Return (X, Y) of the center of cell containing provided text 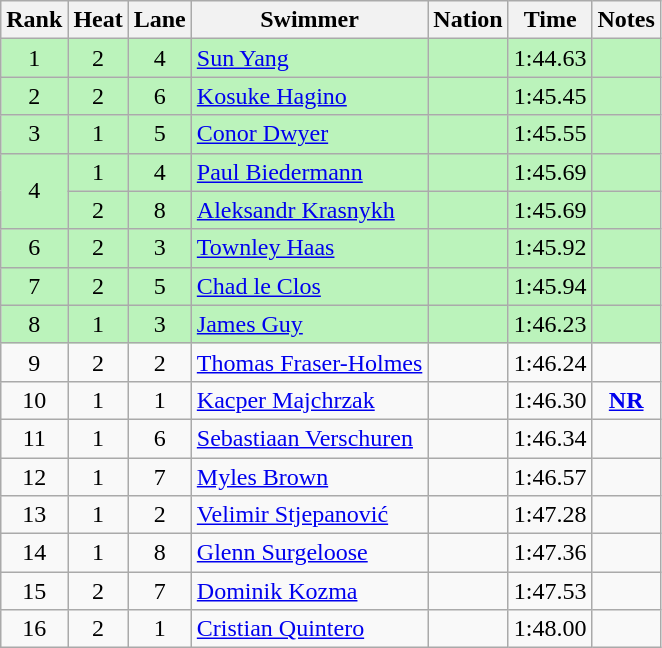
Chad le Clos (310, 286)
Rank (34, 20)
Kacper Majchrzak (310, 400)
1:48.00 (550, 629)
1:46.23 (550, 324)
Conor Dwyer (310, 134)
14 (34, 553)
Aleksandr Krasnykh (310, 210)
Sebastiaan Verschuren (310, 438)
1:45.45 (550, 96)
1:44.63 (550, 58)
9 (34, 362)
Glenn Surgeloose (310, 553)
Sun Yang (310, 58)
16 (34, 629)
Myles Brown (310, 477)
Townley Haas (310, 248)
1:46.34 (550, 438)
Notes (626, 20)
1:45.94 (550, 286)
1:46.57 (550, 477)
Dominik Kozma (310, 591)
Time (550, 20)
Thomas Fraser-Holmes (310, 362)
1:46.24 (550, 362)
1:47.53 (550, 591)
1:45.92 (550, 248)
NR (626, 400)
Kosuke Hagino (310, 96)
Nation (468, 20)
12 (34, 477)
1:46.30 (550, 400)
11 (34, 438)
Velimir Stjepanović (310, 515)
Lane (160, 20)
Cristian Quintero (310, 629)
James Guy (310, 324)
Paul Biedermann (310, 172)
15 (34, 591)
1:45.55 (550, 134)
Heat (98, 20)
1:47.28 (550, 515)
13 (34, 515)
10 (34, 400)
1:47.36 (550, 553)
Swimmer (310, 20)
